Capture the cell that displays the provided text and extract its [x, y] central coordinate. 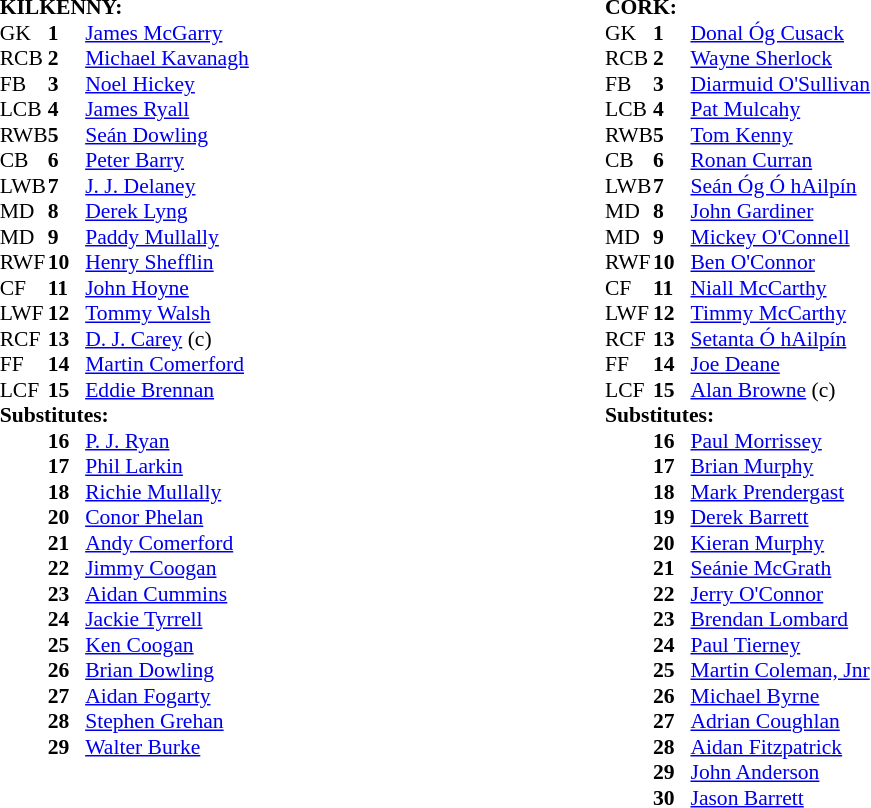
D. J. Carey (c) [167, 339]
Tommy Walsh [167, 313]
Jerry O'Connor [780, 594]
J. J. Delaney [167, 186]
Mark Prendergast [780, 492]
James Ryall [167, 109]
Wayne Sherlock [780, 59]
Kieran Murphy [780, 543]
Jimmy Coogan [167, 569]
Adrian Coughlan [780, 721]
Walter Burke [167, 747]
Eddie Brennan [167, 390]
Paddy Mullally [167, 237]
Donal Óg Cusack [780, 33]
Phil Larkin [167, 467]
Aidan Cummins [167, 594]
Brendan Lombard [780, 619]
Diarmuid O'Sullivan [780, 84]
Richie Mullally [167, 492]
Joe Deane [780, 365]
James McGarry [167, 33]
Alan Browne (c) [780, 390]
Paul Morrissey [780, 441]
Andy Comerford [167, 543]
Derek Barrett [780, 517]
John Gardiner [780, 211]
Setanta Ó hAilpín [780, 339]
P. J. Ryan [167, 441]
Timmy McCarthy [780, 313]
19 [672, 517]
Michael Byrne [780, 696]
Aidan Fitzpatrick [780, 747]
Mickey O'Connell [780, 237]
Niall McCarthy [780, 288]
Pat Mulcahy [780, 109]
Brian Murphy [780, 467]
Martin Coleman, Jnr [780, 671]
Paul Tierney [780, 645]
Seánie McGrath [780, 569]
Conor Phelan [167, 517]
Martin Comerford [167, 365]
Jackie Tyrrell [167, 619]
Brian Dowling [167, 671]
John Hoyne [167, 288]
Ben O'Connor [780, 263]
Derek Lyng [167, 211]
Peter Barry [167, 161]
Aidan Fogarty [167, 696]
Ronan Curran [780, 161]
Seán Dowling [167, 135]
Tom Kenny [780, 135]
Stephen Grehan [167, 721]
Ken Coogan [167, 645]
Seán Óg Ó hAilpín [780, 186]
Henry Shefflin [167, 263]
Noel Hickey [167, 84]
Michael Kavanagh [167, 59]
John Anderson [780, 773]
